For the text-containing cell, return its midpoint in (x, y) coordinate format. 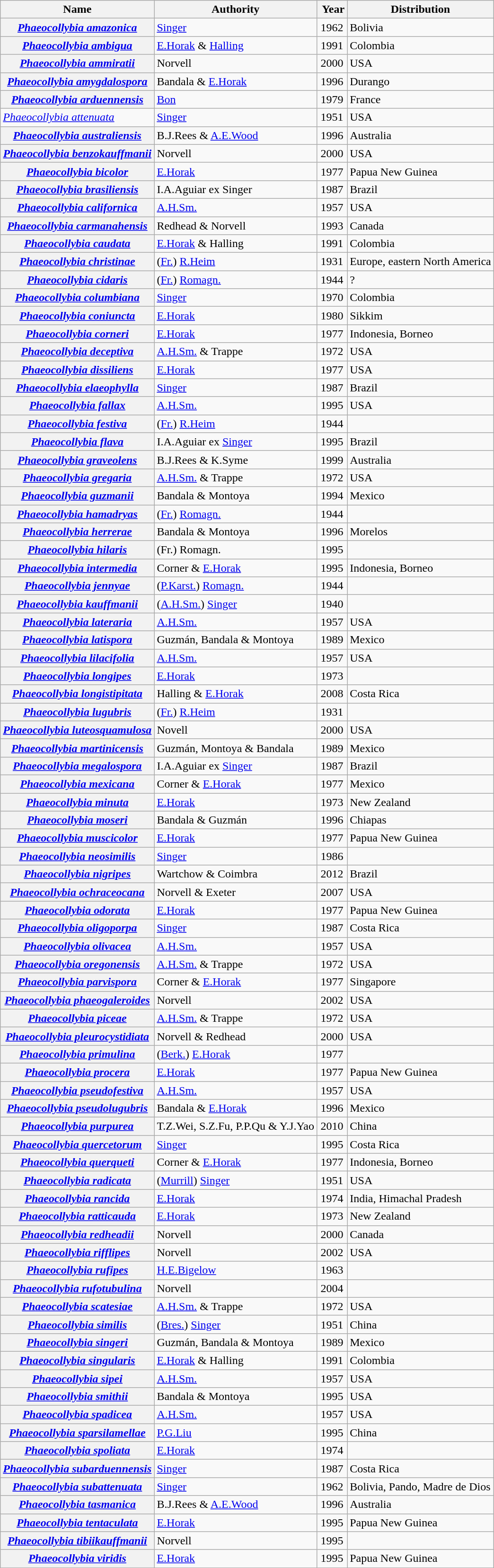
Norvell & Redhead (236, 1036)
Wartchow & Coimbra (236, 874)
Name (78, 9)
Authority (236, 9)
India, Himachal Pradesh (421, 1198)
Novell (236, 730)
1980 (332, 316)
Phaeocollybia pseudofestiva (78, 1090)
Phaeocollybia smithii (78, 1397)
T.Z.Wei, S.Z.Fu, P.P.Qu & Y.J.Yao (236, 1126)
Bandala & Guzmán (236, 820)
1940 (332, 604)
Phaeocollybia cidaris (78, 280)
Phaeocollybia spoliata (78, 1451)
Phaeocollybia kauffmanii (78, 604)
Chiapas (421, 820)
Phaeocollybia pleurocystidiata (78, 1036)
Phaeocollybia carmanahensis (78, 226)
Sikkim (421, 316)
Phaeocollybia subattenuata (78, 1487)
Europe, eastern North America (421, 262)
Phaeocollybia singeri (78, 1342)
Phaeocollybia purpurea (78, 1126)
Phaeocollybia phaeogaleroides (78, 1000)
Phaeocollybia rufipes (78, 1270)
Phaeocollybia australiensis (78, 135)
Phaeocollybia singularis (78, 1360)
Phaeocollybia flava (78, 442)
Phaeocollybia intermedia (78, 568)
(A.H.Sm.) Singer (236, 604)
Phaeocollybia guzmanii (78, 496)
Phaeocollybia latispora (78, 640)
Phaeocollybia ammiratii (78, 63)
Phaeocollybia tibiikauffmanii (78, 1541)
Bolivia, Pando, Madre de Dios (421, 1487)
Phaeocollybia neosimilis (78, 856)
Phaeocollybia caudata (78, 244)
Phaeocollybia herrerae (78, 532)
1994 (332, 496)
Phaeocollybia megalospora (78, 766)
Phaeocollybia columbiana (78, 298)
Phaeocollybia elaeophylla (78, 388)
2008 (332, 694)
Phaeocollybia spadicea (78, 1415)
Phaeocollybia muscicolor (78, 838)
Phaeocollybia minuta (78, 802)
Phaeocollybia hilaris (78, 550)
Phaeocollybia moseri (78, 820)
Phaeocollybia amygdalospora (78, 81)
Phaeocollybia amazonica (78, 27)
1986 (332, 856)
1963 (332, 1270)
Phaeocollybia lugubris (78, 712)
2010 (332, 1126)
Phaeocollybia nigripes (78, 874)
Phaeocollybia querqueti (78, 1162)
Phaeocollybia longistipitata (78, 694)
Phaeocollybia oregonensis (78, 964)
Phaeocollybia corneri (78, 334)
Phaeocollybia californica (78, 207)
Phaeocollybia arduennensis (78, 99)
Halling & E.Horak (236, 694)
(P.Karst.) Romagn. (236, 586)
(Bres.) Singer (236, 1324)
Phaeocollybia oligoporpa (78, 928)
Guzmán, Montoya & Bandala (236, 748)
Phaeocollybia sipei (78, 1379)
Phaeocollybia festiva (78, 424)
Phaeocollybia mexicana (78, 784)
2004 (332, 1288)
Phaeocollybia graveolens (78, 460)
Phaeocollybia ambigua (78, 45)
2012 (332, 874)
Phaeocollybia longipes (78, 676)
Phaeocollybia fallax (78, 406)
Phaeocollybia similis (78, 1324)
Phaeocollybia martinicensis (78, 748)
Phaeocollybia lateraria (78, 622)
Phaeocollybia tasmanica (78, 1505)
Phaeocollybia procera (78, 1072)
Phaeocollybia redheadii (78, 1234)
Phaeocollybia attenuata (78, 117)
Bon (236, 99)
Redhead & Norvell (236, 226)
Phaeocollybia jennyae (78, 586)
Phaeocollybia brasiliensis (78, 189)
Phaeocollybia sparsilamellae (78, 1433)
Phaeocollybia coniuncta (78, 316)
Phaeocollybia parvispora (78, 982)
B.J.Rees & K.Syme (236, 460)
Distribution (421, 9)
1970 (332, 298)
France (421, 99)
Phaeocollybia pseudolugubris (78, 1108)
? (421, 280)
Phaeocollybia rifflipes (78, 1252)
Phaeocollybia scatesiae (78, 1306)
Phaeocollybia radicata (78, 1180)
1999 (332, 460)
Phaeocollybia dissiliens (78, 370)
Phaeocollybia quercetorum (78, 1144)
Morelos (421, 532)
Phaeocollybia ochraceocana (78, 892)
Norvell & Exeter (236, 892)
Phaeocollybia gregaria (78, 478)
Year (332, 9)
1993 (332, 226)
Phaeocollybia deceptiva (78, 352)
Phaeocollybia piceae (78, 1018)
Phaeocollybia subarduennensis (78, 1469)
1979 (332, 99)
Phaeocollybia odorata (78, 910)
Phaeocollybia bicolor (78, 171)
Phaeocollybia lilacifolia (78, 658)
Phaeocollybia christinae (78, 262)
Phaeocollybia rancida (78, 1198)
Phaeocollybia rufotubulina (78, 1288)
Phaeocollybia primulina (78, 1054)
Phaeocollybia olivacea (78, 946)
Phaeocollybia ratticauda (78, 1216)
Phaeocollybia hamadryas (78, 514)
Singapore (421, 982)
H.E.Bigelow (236, 1270)
Bolivia (421, 27)
Phaeocollybia tentaculata (78, 1523)
P.G.Liu (236, 1433)
Phaeocollybia benzokauffmanii (78, 153)
(Murrill) Singer (236, 1180)
Durango (421, 81)
Phaeocollybia luteosquamulosa (78, 730)
(Berk.) E.Horak (236, 1054)
2007 (332, 892)
Phaeocollybia viridis (78, 1559)
